Scan for the cell matching the given text and deliver its [x, y] coordinate at center. 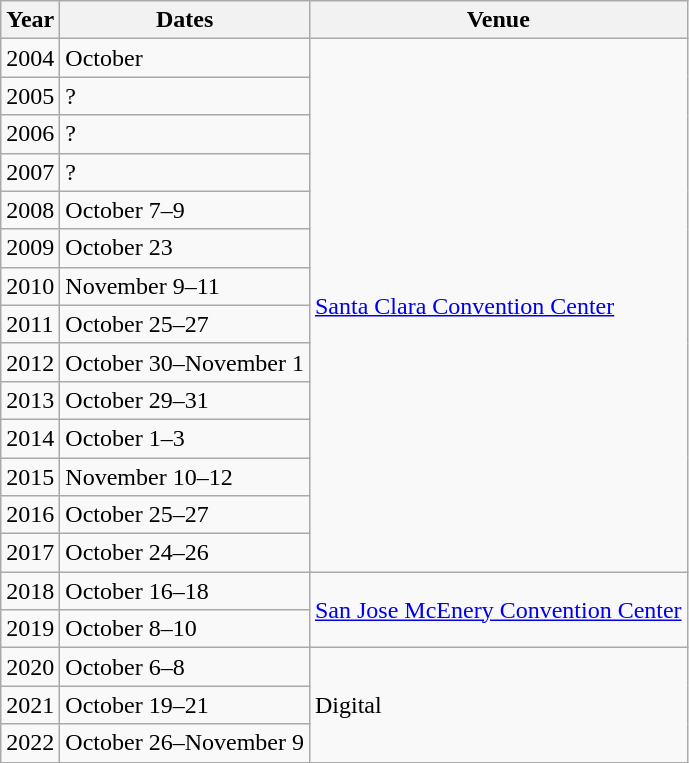
October 30–November 1 [185, 362]
October 23 [185, 248]
2012 [30, 362]
October 16–18 [185, 591]
October 19–21 [185, 705]
2017 [30, 553]
October 24–26 [185, 553]
Venue [498, 20]
2014 [30, 438]
2008 [30, 210]
October 7–9 [185, 210]
October 26–November 9 [185, 743]
2021 [30, 705]
2018 [30, 591]
2019 [30, 629]
October 1–3 [185, 438]
2010 [30, 286]
2007 [30, 172]
Digital [498, 705]
November 10–12 [185, 477]
October 8–10 [185, 629]
2016 [30, 515]
Dates [185, 20]
2009 [30, 248]
Santa Clara Convention Center [498, 306]
2005 [30, 96]
November 9–11 [185, 286]
October 6–8 [185, 667]
October 29–31 [185, 400]
San Jose McEnery Convention Center [498, 610]
October [185, 58]
Year [30, 20]
2015 [30, 477]
2013 [30, 400]
2022 [30, 743]
2006 [30, 134]
2020 [30, 667]
2004 [30, 58]
2011 [30, 324]
